From the cell containing the given text, extract its center point as (x, y) coordinate. 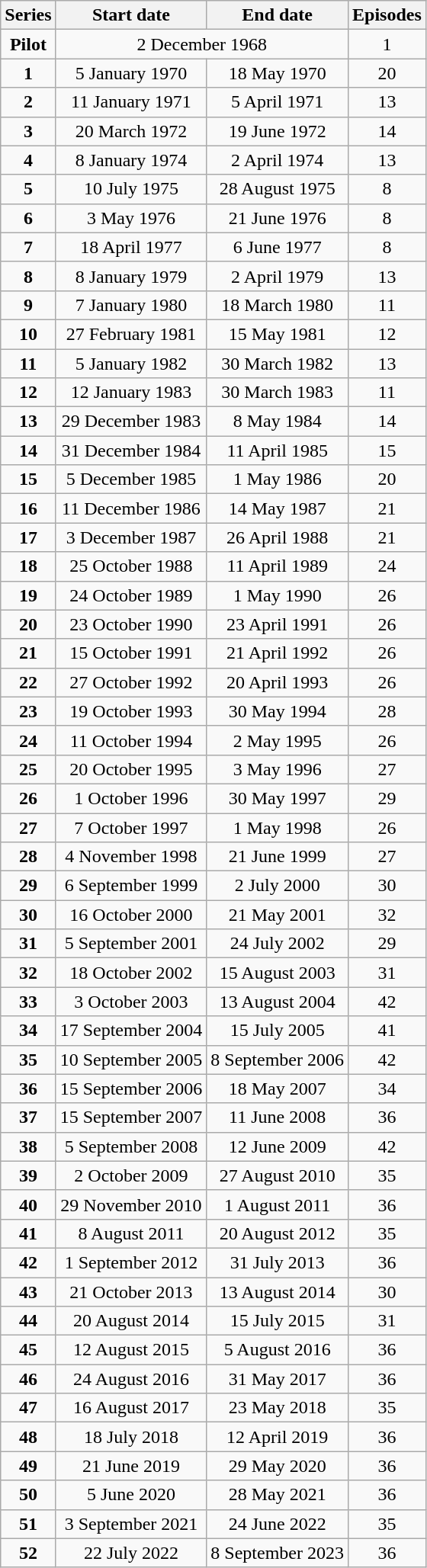
1 August 2011 (278, 1204)
8 September 2006 (278, 1060)
4 November 1998 (131, 857)
Pilot (28, 44)
21 June 1999 (278, 857)
27 February 1981 (131, 334)
6 September 1999 (131, 886)
30 May 1997 (278, 798)
21 May 2001 (278, 915)
10 (28, 334)
Start date (131, 15)
2 October 2009 (131, 1175)
7 October 1997 (131, 827)
8 January 1974 (131, 160)
23 (28, 711)
10 July 1975 (131, 189)
6 June 1977 (278, 247)
18 (28, 566)
3 October 2003 (131, 1002)
15 July 2015 (278, 1321)
30 March 1982 (278, 364)
23 October 1990 (131, 624)
11 April 1989 (278, 566)
13 August 2014 (278, 1292)
18 May 1970 (278, 73)
1 October 1996 (131, 798)
22 July 2022 (131, 1553)
21 April 1992 (278, 653)
24 June 2022 (278, 1524)
18 October 2002 (131, 973)
37 (28, 1117)
2 April 1974 (278, 160)
18 July 2018 (131, 1437)
28 May 2021 (278, 1495)
18 March 1980 (278, 305)
End date (278, 15)
29 May 2020 (278, 1466)
18 April 1977 (131, 247)
19 June 1972 (278, 131)
20 October 1995 (131, 769)
23 May 2018 (278, 1408)
3 May 1976 (131, 218)
11 January 1971 (131, 102)
52 (28, 1553)
19 (28, 595)
3 (28, 131)
7 January 1980 (131, 305)
12 June 2009 (278, 1146)
3 May 1996 (278, 769)
23 April 1991 (278, 624)
20 March 1972 (131, 131)
31 May 2017 (278, 1379)
1 May 1990 (278, 595)
15 September 2007 (131, 1117)
2 (28, 102)
40 (28, 1204)
30 May 1994 (278, 711)
38 (28, 1146)
5 August 2016 (278, 1350)
45 (28, 1350)
20 August 2012 (278, 1233)
28 August 1975 (278, 189)
3 September 2021 (131, 1524)
11 December 1986 (131, 508)
5 June 2020 (131, 1495)
24 August 2016 (131, 1379)
14 May 1987 (278, 508)
2 April 1979 (278, 276)
16 (28, 508)
29 November 2010 (131, 1204)
2 December 1968 (201, 44)
21 June 2019 (131, 1466)
25 October 1988 (131, 566)
2 May 1995 (278, 740)
15 September 2006 (131, 1089)
5 January 1970 (131, 73)
11 October 1994 (131, 740)
22 (28, 682)
33 (28, 1002)
5 (28, 189)
16 October 2000 (131, 915)
12 January 1983 (131, 393)
8 September 2023 (278, 1553)
12 April 2019 (278, 1437)
4 (28, 160)
20 April 1993 (278, 682)
44 (28, 1321)
6 (28, 218)
26 April 1988 (278, 537)
29 December 1983 (131, 422)
21 June 1976 (278, 218)
21 October 2013 (131, 1292)
Episodes (387, 15)
19 October 1993 (131, 711)
46 (28, 1379)
1 May 1986 (278, 479)
17 September 2004 (131, 1031)
47 (28, 1408)
3 December 1987 (131, 537)
7 (28, 247)
18 May 2007 (278, 1089)
11 June 2008 (278, 1117)
16 August 2017 (131, 1408)
13 August 2004 (278, 1002)
48 (28, 1437)
5 December 1985 (131, 479)
17 (28, 537)
24 October 1989 (131, 595)
25 (28, 769)
51 (28, 1524)
27 August 2010 (278, 1175)
43 (28, 1292)
50 (28, 1495)
8 May 1984 (278, 422)
5 April 1971 (278, 102)
31 July 2013 (278, 1262)
5 January 1982 (131, 364)
15 May 1981 (278, 334)
5 September 2001 (131, 944)
10 September 2005 (131, 1060)
31 December 1984 (131, 451)
1 September 2012 (131, 1262)
12 August 2015 (131, 1350)
1 May 1998 (278, 827)
9 (28, 305)
39 (28, 1175)
15 October 1991 (131, 653)
15 August 2003 (278, 973)
27 October 1992 (131, 682)
8 August 2011 (131, 1233)
5 September 2008 (131, 1146)
11 April 1985 (278, 451)
8 January 1979 (131, 276)
15 July 2005 (278, 1031)
49 (28, 1466)
2 July 2000 (278, 886)
30 March 1983 (278, 393)
Series (28, 15)
24 July 2002 (278, 944)
20 August 2014 (131, 1321)
